Determine the (x, y) coordinate at the center of the cell enclosing the given text.  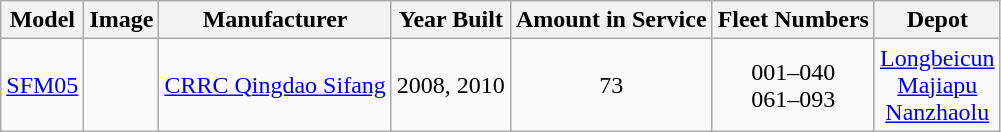
2008, 2010 (450, 85)
Depot (937, 20)
Image (122, 20)
CRRC Qingdao Sifang (275, 85)
Fleet Numbers (793, 20)
LongbeicunMajiapuNanzhaolu (937, 85)
SFM05 (42, 85)
73 (611, 85)
Manufacturer (275, 20)
Model (42, 20)
Year Built (450, 20)
001–040061–093 (793, 85)
Amount in Service (611, 20)
